Return the [X, Y] coordinate for the center point of the cell that contains the specified text.  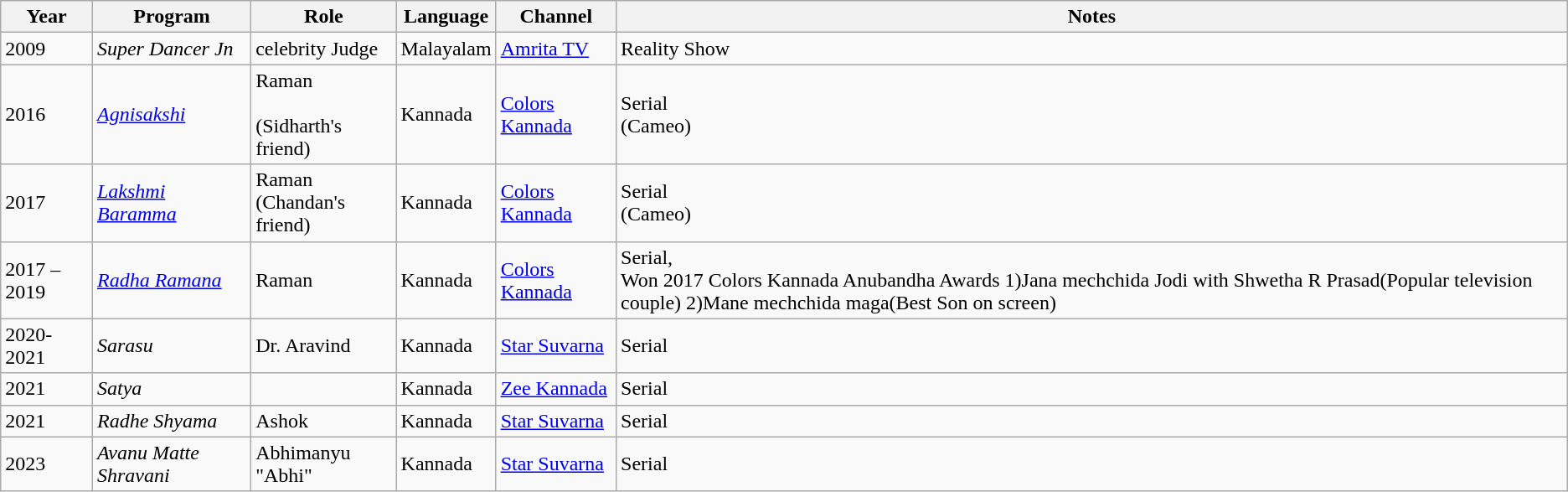
2017 – 2019 [47, 280]
2020- 2021 [47, 345]
Dr. Aravind [323, 345]
Notes [1092, 17]
Malayalam [446, 49]
Raman [323, 280]
Ashok [323, 421]
Zee Kannada [556, 389]
Serial(Cameo) [1092, 114]
Super Dancer Jn [171, 49]
Radha Ramana [171, 280]
Lakshmi Baramma [171, 203]
2023 [47, 464]
Raman(Sidharth's friend) [323, 114]
Satya [171, 389]
Reality Show [1092, 49]
Abhimanyu "Abhi" [323, 464]
2016 [47, 114]
Sarasu [171, 345]
Avanu Matte Shravani [171, 464]
Role [323, 17]
2009 [47, 49]
celebrity Judge [323, 49]
Program [171, 17]
Channel [556, 17]
Language [446, 17]
Year [47, 17]
2017 [47, 203]
Serial (Cameo) [1092, 203]
Agnisakshi [171, 114]
Radhe Shyama [171, 421]
Amrita TV [556, 49]
Raman (Chandan's friend) [323, 203]
